From the cell containing the given text, extract its center point as (x, y) coordinate. 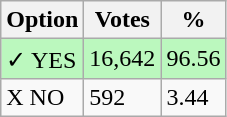
X NO (42, 97)
592 (122, 97)
Votes (122, 20)
Option (42, 20)
✓ YES (42, 59)
16,642 (122, 59)
% (194, 20)
3.44 (194, 97)
96.56 (194, 59)
